Search for the cell housing the specified text and yield its [X, Y] center coordinate. 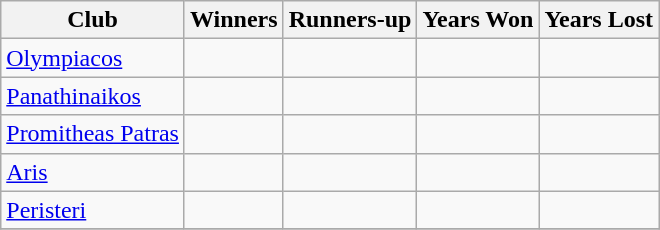
Years Won [478, 20]
Winners [234, 20]
Panathinaikos [93, 96]
Aris [93, 172]
Runners-up [350, 20]
Club [93, 20]
Promitheas Patras [93, 134]
Olympiacos [93, 58]
Peristeri [93, 210]
Years Lost [599, 20]
